Pinpoint the cell where the given text exists, returning its (x, y) midpoint coordinate. 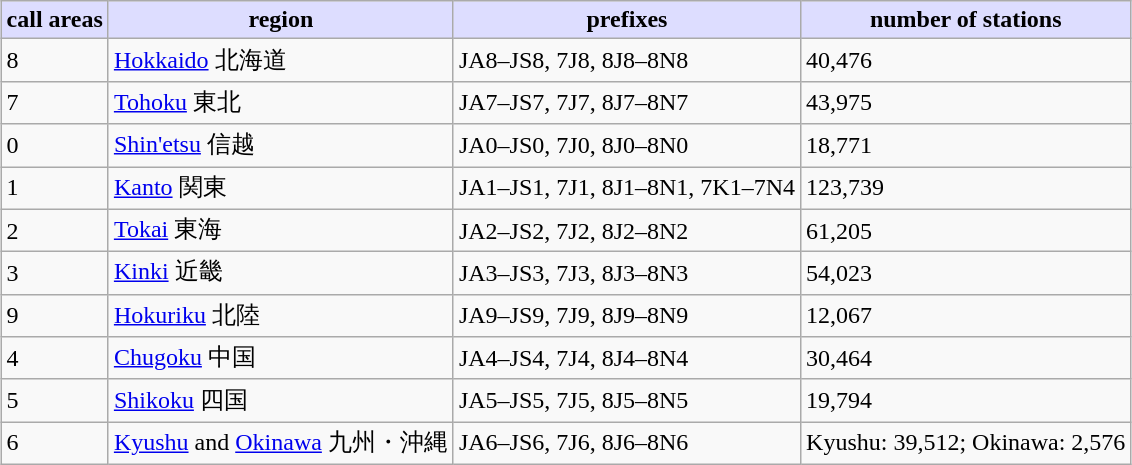
Tokai 東海 (280, 230)
40,476 (966, 60)
prefixes (626, 20)
3 (54, 274)
4 (54, 358)
JA3–JS3, 7J3, 8J3–8N3 (626, 274)
Hokuriku 北陸 (280, 316)
9 (54, 316)
Kinki 近畿 (280, 274)
call areas (54, 20)
0 (54, 146)
Shin'etsu 信越 (280, 146)
Shikoku 四国 (280, 400)
JA5–JS5, 7J5, 8J5–8N5 (626, 400)
123,739 (966, 188)
43,975 (966, 102)
19,794 (966, 400)
number of stations (966, 20)
7 (54, 102)
JA6–JS6, 7J6, 8J6–8N6 (626, 444)
6 (54, 444)
Tohoku 東北 (280, 102)
Chugoku 中国 (280, 358)
JA8–JS8, 7J8, 8J8–8N8 (626, 60)
12,067 (966, 316)
JA0–JS0, 7J0, 8J0–8N0 (626, 146)
Kyushu: 39,512; Okinawa: 2,576 (966, 444)
2 (54, 230)
54,023 (966, 274)
JA2–JS2, 7J2, 8J2–8N2 (626, 230)
Kanto 関東 (280, 188)
JA4–JS4, 7J4, 8J4–8N4 (626, 358)
1 (54, 188)
region (280, 20)
Kyushu and Okinawa 九州・沖縄 (280, 444)
Hokkaido 北海道 (280, 60)
61,205 (966, 230)
JA7–JS7, 7J7, 8J7–8N7 (626, 102)
30,464 (966, 358)
JA1–JS1, 7J1, 8J1–8N1, 7K1–7N4 (626, 188)
5 (54, 400)
JA9–JS9, 7J9, 8J9–8N9 (626, 316)
8 (54, 60)
18,771 (966, 146)
